Pinpoint the cell where the given text exists, returning its [x, y] midpoint coordinate. 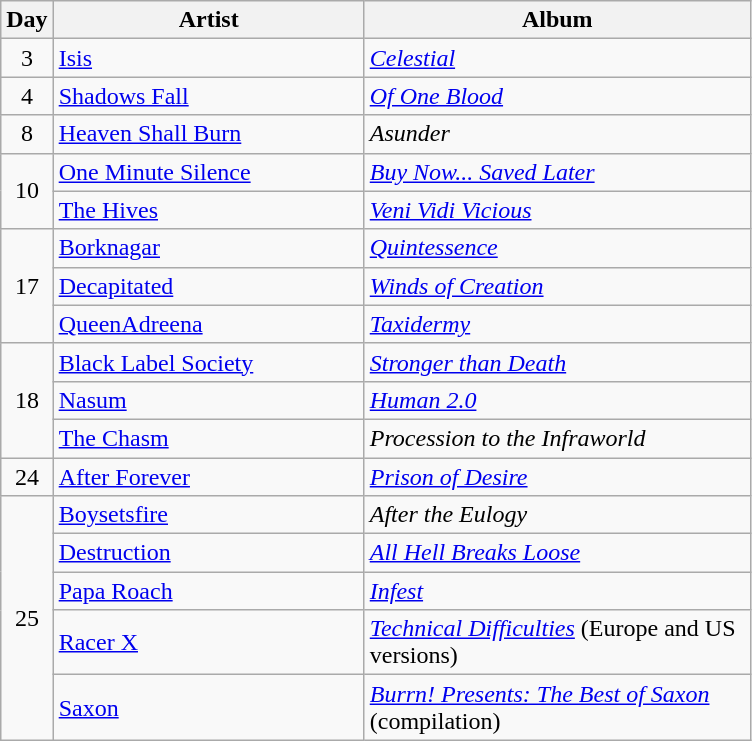
Human 2.0 [557, 400]
Veni Vidi Vicious [557, 210]
Burrn! Presents: The Best of Saxon (compilation) [557, 708]
After Forever [208, 477]
Stronger than Death [557, 362]
Winds of Creation [557, 286]
Prison of Desire [557, 477]
3 [27, 58]
All Hell Breaks Loose [557, 553]
Decapitated [208, 286]
Nasum [208, 400]
Procession to the Infraworld [557, 438]
The Chasm [208, 438]
Celestial [557, 58]
Papa Roach [208, 591]
Taxidermy [557, 324]
25 [27, 618]
18 [27, 400]
Boysetsfire [208, 515]
Saxon [208, 708]
The Hives [208, 210]
Heaven Shall Burn [208, 134]
4 [27, 96]
Racer X [208, 642]
Isis [208, 58]
17 [27, 286]
8 [27, 134]
24 [27, 477]
Black Label Society [208, 362]
Shadows Fall [208, 96]
Borknagar [208, 248]
Quintessence [557, 248]
Artist [208, 20]
Destruction [208, 553]
Asunder [557, 134]
Infest [557, 591]
After the Eulogy [557, 515]
One Minute Silence [208, 172]
Day [27, 20]
Of One Blood [557, 96]
10 [27, 191]
Buy Now... Saved Later [557, 172]
Technical Difficulties (Europe and US versions) [557, 642]
Album [557, 20]
QueenAdreena [208, 324]
